Determine the [x, y] coordinate at the center of the cell enclosing the given text.  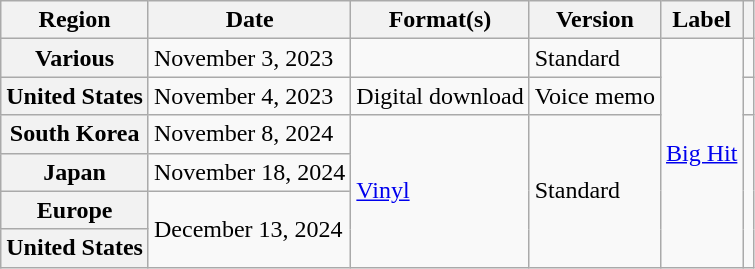
South Korea [75, 134]
Voice memo [594, 96]
Date [249, 20]
Europe [75, 210]
Label [701, 20]
Various [75, 58]
Format(s) [440, 20]
Big Hit [701, 153]
November 3, 2023 [249, 58]
Japan [75, 172]
November 8, 2024 [249, 134]
Region [75, 20]
Version [594, 20]
November 4, 2023 [249, 96]
December 13, 2024 [249, 229]
Vinyl [440, 191]
November 18, 2024 [249, 172]
Digital download [440, 96]
